Identify which cell holds the provided text, then report its [X, Y] central coordinate. 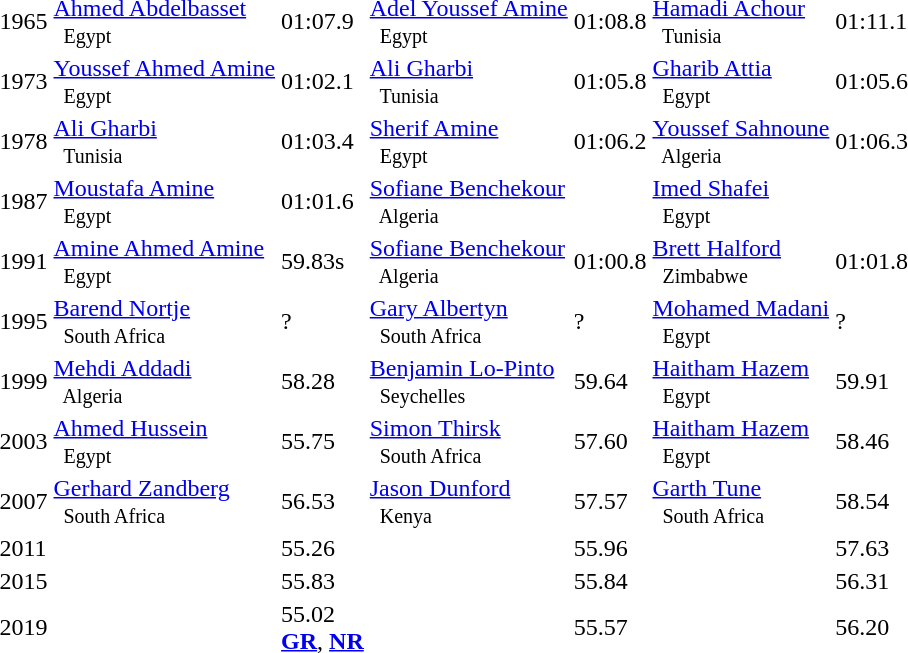
Benjamin Lo-Pinto Seychelles [468, 382]
57.60 [610, 442]
Gerhard Zandberg South Africa [164, 502]
Sherif Amine Egypt [468, 142]
59.83s [323, 262]
Youssef Ahmed Amine Egypt [164, 82]
59.64 [610, 382]
Mohamed Madani Egypt [741, 322]
56.53 [323, 502]
01:00.8 [610, 262]
Youssef Sahnoune Algeria [741, 142]
01:05.8 [610, 82]
55.26 [323, 548]
01:06.2 [610, 142]
Jason Dunford Kenya [468, 502]
55.83 [323, 581]
Imed Shafei Egypt [741, 202]
55.84 [610, 581]
Garth Tune South Africa [741, 502]
57.57 [610, 502]
55.75 [323, 442]
Gharib Attia Egypt [741, 82]
01:01.6 [323, 202]
01:02.1 [323, 82]
01:03.4 [323, 142]
Gary Albertyn South Africa [468, 322]
Amine Ahmed Amine Egypt [164, 262]
58.28 [323, 382]
Mehdi Addadi Algeria [164, 382]
Simon Thirsk South Africa [468, 442]
Barend Nortje South Africa [164, 322]
Brett Halford Zimbabwe [741, 262]
55.96 [610, 548]
Ahmed Hussein Egypt [164, 442]
Moustafa Amine Egypt [164, 202]
